Capture the cell that displays the provided text and extract its [x, y] central coordinate. 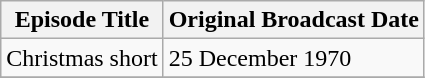
Episode Title [82, 20]
Christmas short [82, 58]
25 December 1970 [294, 58]
Original Broadcast Date [294, 20]
